Determine the (X, Y) coordinate at the center of the cell enclosing the given text.  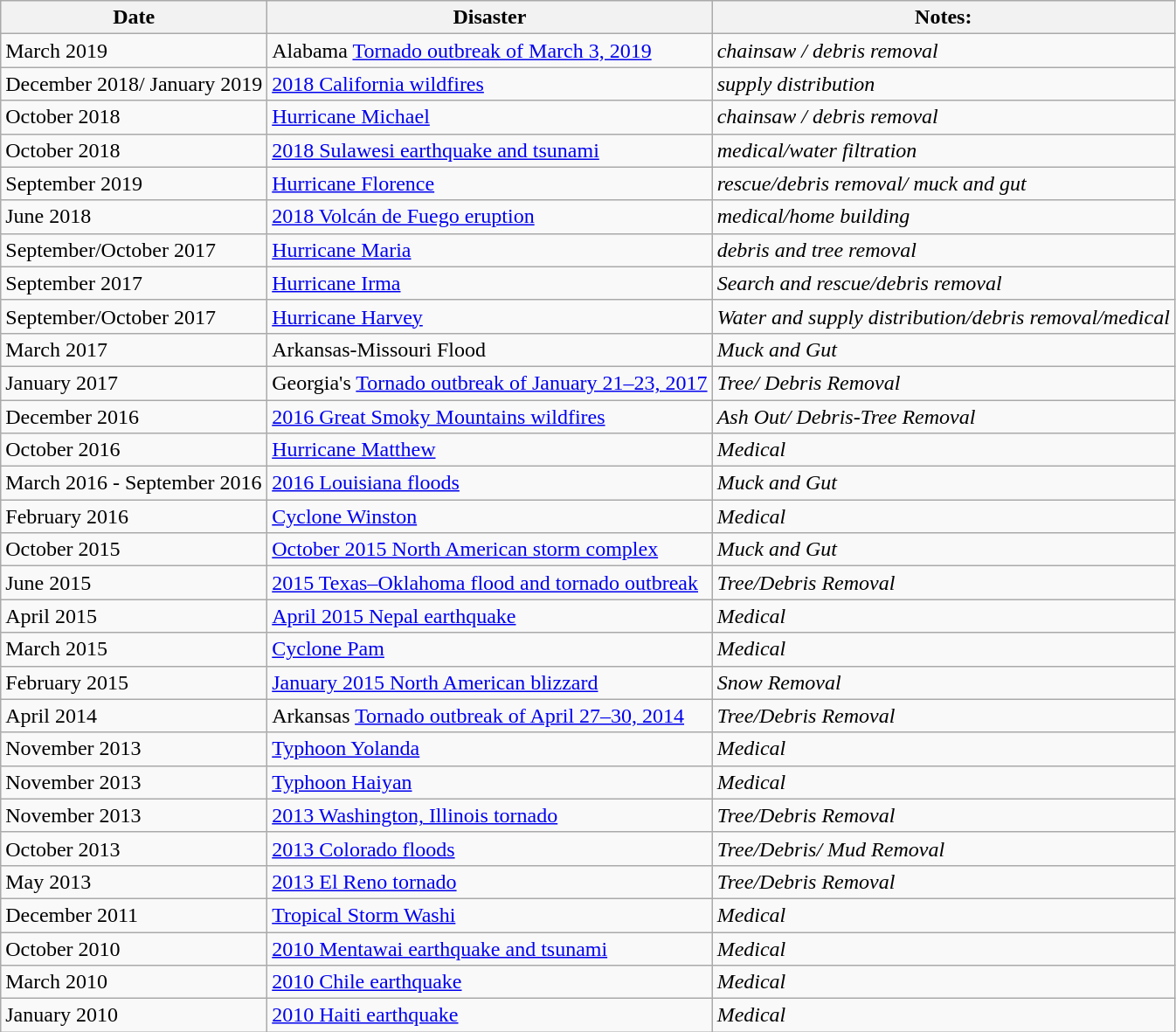
June 2018 (135, 217)
February 2016 (135, 516)
December 2016 (135, 417)
2010 Chile earthquake (489, 982)
March 2016 - September 2016 (135, 483)
Hurricane Florence (489, 184)
Hurricane Harvey (489, 316)
2016 Great Smoky Mountains wildfires (489, 417)
Notes: (944, 17)
April 2014 (135, 716)
January 2015 North American blizzard (489, 682)
Georgia's Tornado outbreak of January 21–23, 2017 (489, 383)
March 2019 (135, 51)
Arkansas-Missouri Flood (489, 350)
September 2019 (135, 184)
2015 Texas–Oklahoma flood and tornado outbreak (489, 583)
Tropical Storm Washi (489, 915)
December 2018/ January 2019 (135, 84)
Arkansas Tornado outbreak of April 27–30, 2014 (489, 716)
Date (135, 17)
2018 Sulawesi earthquake and tsunami (489, 150)
Tree/ Debris Removal (944, 383)
September 2017 (135, 283)
2010 Mentawai earthquake and tsunami (489, 948)
2016 Louisiana floods (489, 483)
Ash Out/ Debris-Tree Removal (944, 417)
October 2015 (135, 550)
Snow Removal (944, 682)
2013 Washington, Illinois tornado (489, 815)
2013 El Reno tornado (489, 882)
Cyclone Pam (489, 649)
Hurricane Matthew (489, 450)
Typhoon Yolanda (489, 749)
Water and supply distribution/debris removal/medical (944, 316)
supply distribution (944, 84)
Typhoon Haiyan (489, 782)
October 2013 (135, 848)
April 2015 (135, 616)
March 2015 (135, 649)
December 2011 (135, 915)
Disaster (489, 17)
Hurricane Irma (489, 283)
March 2017 (135, 350)
2018 California wildfires (489, 84)
March 2010 (135, 982)
2018 Volcán de Fuego eruption (489, 217)
Alabama Tornado outbreak of March 3, 2019 (489, 51)
Tree/Debris/ Mud Removal (944, 848)
October 2016 (135, 450)
Cyclone Winston (489, 516)
May 2013 (135, 882)
October 2010 (135, 948)
2013 Colorado floods (489, 848)
2010 Haiti earthquake (489, 1015)
Hurricane Maria (489, 250)
medical/water filtration (944, 150)
Search and rescue/debris removal (944, 283)
debris and tree removal (944, 250)
June 2015 (135, 583)
January 2017 (135, 383)
rescue/debris removal/ muck and gut (944, 184)
medical/home building (944, 217)
October 2015 North American storm complex (489, 550)
January 2010 (135, 1015)
February 2015 (135, 682)
Hurricane Michael (489, 117)
April 2015 Nepal earthquake (489, 616)
